Output the [X, Y] coordinate of the center of the cell containing the given text.  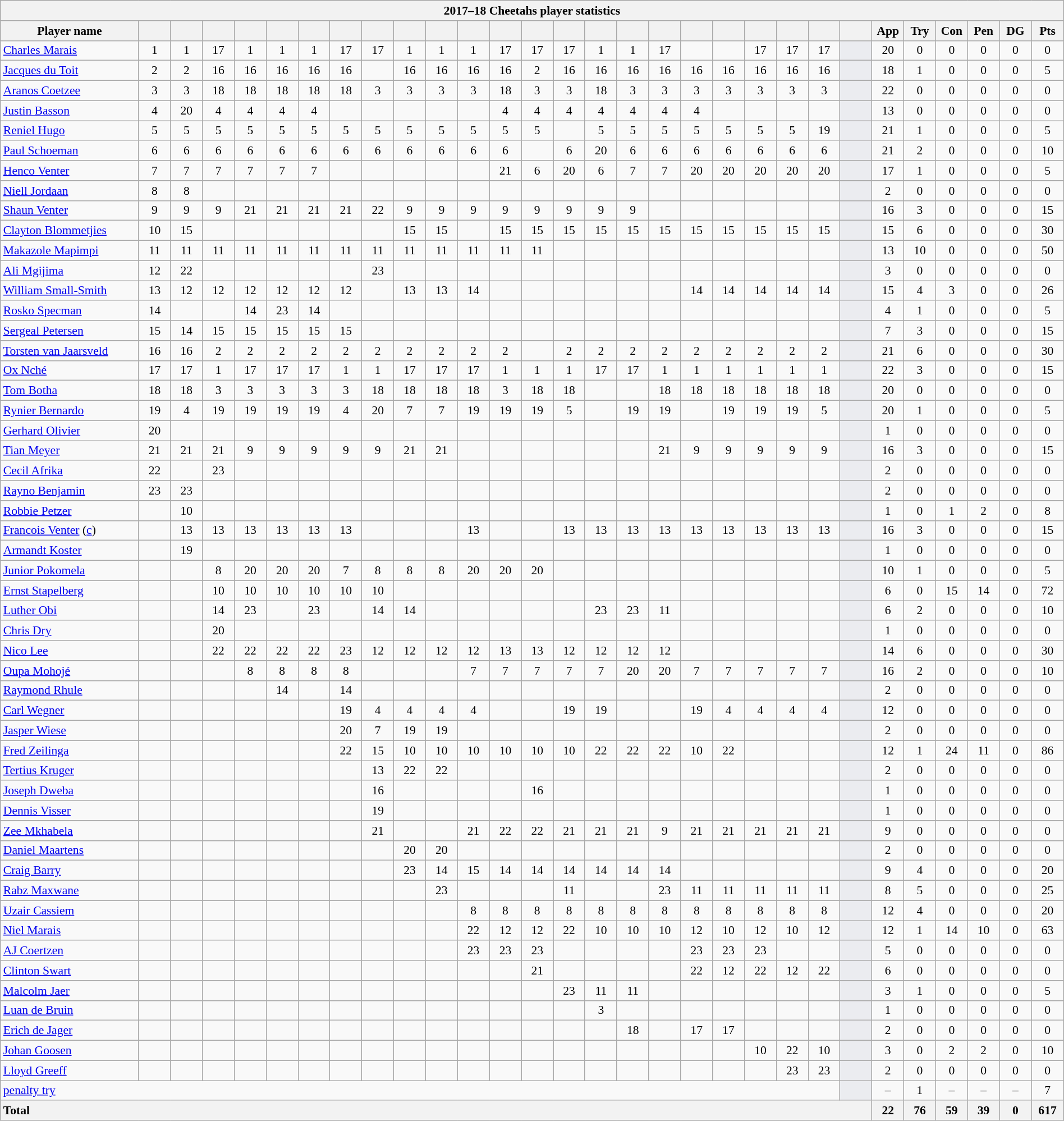
617 [1047, 1111]
Cecil Afrika [70, 471]
Total [437, 1111]
Daniel Maartens [70, 850]
Aranos Coetzee [70, 91]
App [888, 31]
Paul Schoeman [70, 151]
Con [952, 31]
72 [1047, 591]
Try [920, 31]
39 [983, 1111]
Clayton Blommetjies [70, 231]
Junior Pokomela [70, 571]
Makazole Mapimpi [70, 251]
Niell Jordaan [70, 191]
Niel Marais [70, 931]
Rayno Benjamin [70, 491]
Erich de Jager [70, 1031]
Joseph Dweba [70, 791]
Dennis Visser [70, 811]
Luan de Bruin [70, 1010]
63 [1047, 931]
50 [1047, 251]
Robbie Petzer [70, 511]
Ali Mgijima [70, 271]
Chris Dry [70, 631]
Uzair Cassiem [70, 910]
Craig Barry [70, 871]
Armandt Koster [70, 551]
Torsten van Jaarsveld [70, 351]
Reniel Hugo [70, 131]
Johan Goosen [70, 1051]
Rynier Bernardo [70, 411]
Ernst Stapelberg [70, 591]
26 [1047, 291]
Tertius Kruger [70, 771]
Jasper Wiese [70, 731]
Nico Lee [70, 651]
Pen [983, 31]
Player name [70, 31]
25 [1047, 891]
Henco Venter [70, 171]
William Small-Smith [70, 291]
Tom Botha [70, 391]
Fred Zeilinga [70, 751]
Tian Meyer [70, 451]
Clinton Swart [70, 971]
Zee Mkhabela [70, 831]
Francois Venter (c) [70, 530]
Jacques du Toit [70, 71]
Shaun Venter [70, 211]
Ox Nché [70, 370]
24 [952, 751]
Pts [1047, 31]
Rosko Specman [70, 311]
Lloyd Greeff [70, 1070]
DG [1016, 31]
Rabz Maxwane [70, 891]
Sergeal Petersen [70, 331]
Luther Obi [70, 611]
86 [1047, 751]
Gerhard Olivier [70, 431]
Charles Marais [70, 51]
penalty try [420, 1091]
2017–18 Cheetahs player statistics [532, 11]
Malcolm Jaer [70, 991]
59 [952, 1111]
Oupa Mohojé [70, 671]
Raymond Rhule [70, 690]
Justin Basson [70, 111]
76 [920, 1111]
AJ Coertzen [70, 951]
Carl Wegner [70, 711]
